From the cell containing the given text, extract its center point as (x, y) coordinate. 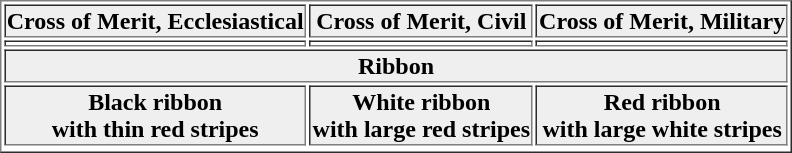
White ribbon with large red stripes (422, 116)
Ribbon (396, 66)
Cross of Merit, Ecclesiastical (156, 20)
Red ribbon with large white stripes (662, 116)
Black ribbon with thin red stripes (156, 116)
Cross of Merit, Military (662, 20)
Cross of Merit, Civil (422, 20)
